Output the (X, Y) coordinate of the center of the cell containing the given text.  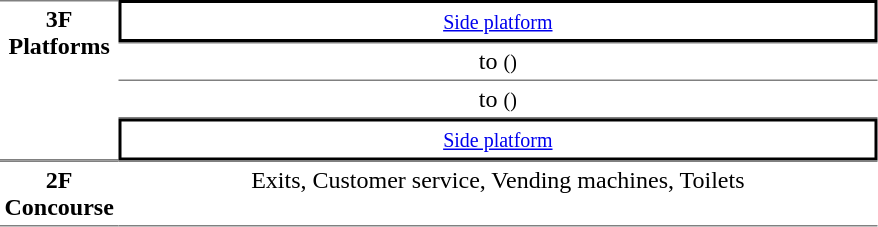
2FConcourse (59, 193)
Exits, Customer service, Vending machines, Toilets (498, 193)
3FPlatforms (59, 80)
